Capture the cell that displays the provided text and extract its [x, y] central coordinate. 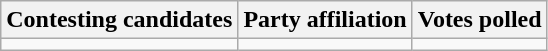
Contesting candidates [120, 20]
Votes polled [480, 20]
Party affiliation [325, 20]
